Find where the given text appears and provide that cell's center as (x, y) coordinate. 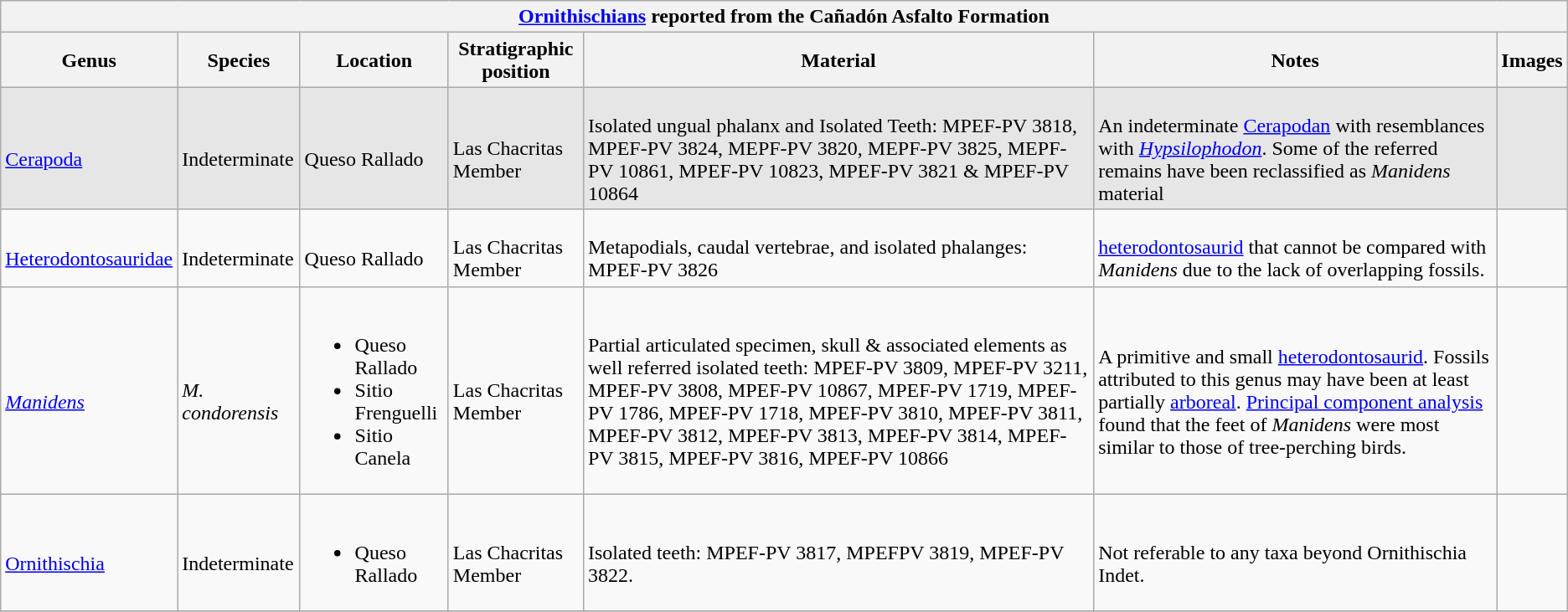
M. condorensis (239, 390)
An indeterminate Cerapodan with resemblances with Hypsilophodon. Some of the referred remains have been reclassified as Manidens material (1295, 148)
Heterodontosauridae (89, 248)
Species (239, 60)
Isolated teeth: MPEF-PV 3817, MPEFPV 3819, MPEF-PV 3822. (838, 553)
Cerapoda (89, 148)
Genus (89, 60)
Metapodials, caudal vertebrae, and isolated phalanges: MPEF-PV 3826 (838, 248)
Notes (1295, 60)
Manidens (89, 390)
Not referable to any taxa beyond Ornithischia Indet. (1295, 553)
Location (374, 60)
Ornithischians reported from the Cañadón Asfalto Formation (784, 17)
Ornithischia (89, 553)
Queso RalladoSitio FrenguelliSitio Canela (374, 390)
heterodontosaurid that cannot be compared with Manidens due to the lack of overlapping fossils. (1295, 248)
Images (1532, 60)
Material (838, 60)
Stratigraphic position (516, 60)
